Return [X, Y] of the center of cell containing provided text 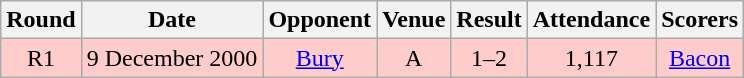
1,117 [591, 58]
Result [489, 20]
Bacon [700, 58]
A [414, 58]
Venue [414, 20]
Opponent [320, 20]
1–2 [489, 58]
9 December 2000 [172, 58]
Date [172, 20]
Round [41, 20]
Scorers [700, 20]
Attendance [591, 20]
Bury [320, 58]
R1 [41, 58]
